Provide the (x, y) coordinate of the cell's center where the given text is located.  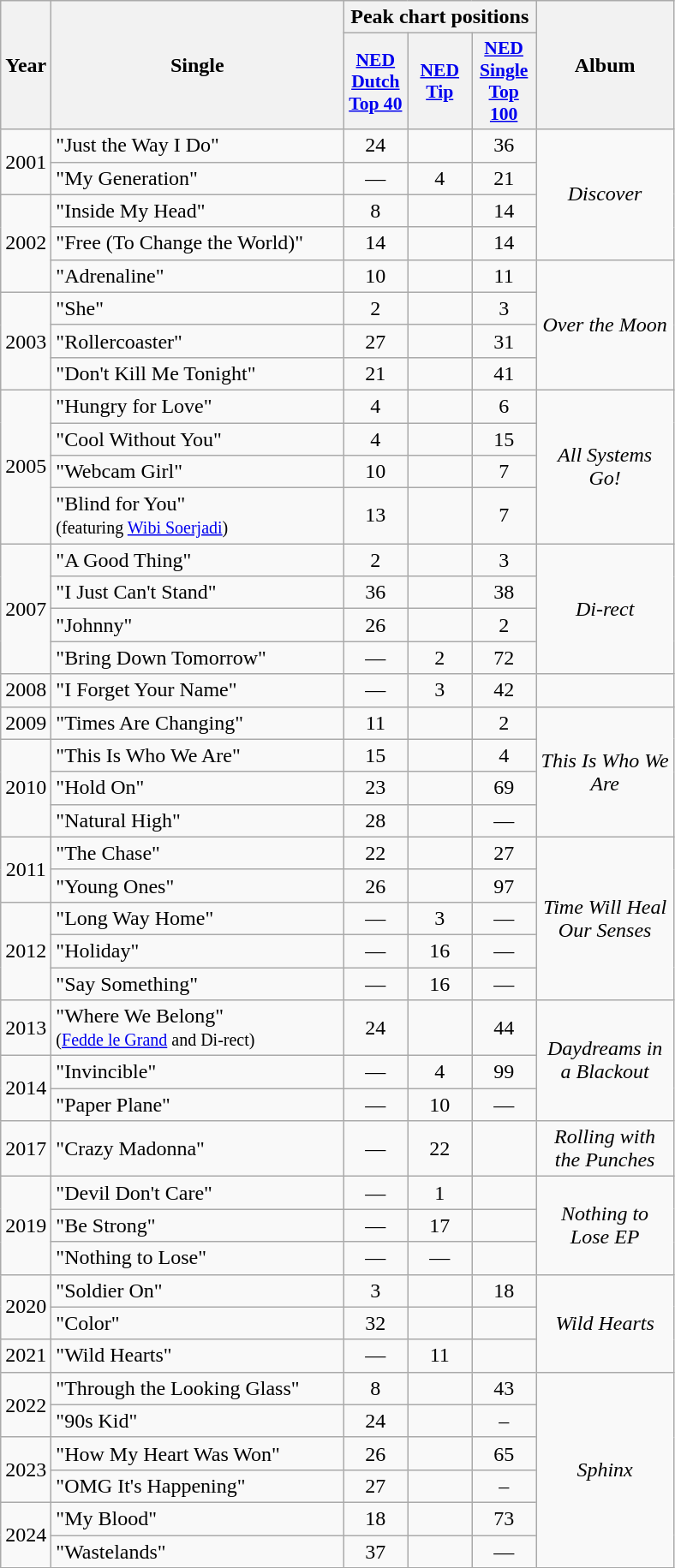
13 (375, 516)
37 (375, 1551)
NEDTip (440, 81)
"OMG It's Happening" (197, 1486)
Rolling with the Punches (605, 1149)
2007 (26, 609)
2003 (26, 341)
"Holiday" (197, 951)
"Nothing to Lose" (197, 1258)
"My Blood" (197, 1518)
2017 (26, 1149)
Peak chart positions (440, 17)
"Devil Don't Care" (197, 1193)
6 (504, 406)
41 (504, 373)
"Paper Plane" (197, 1105)
32 (375, 1323)
"Color" (197, 1323)
All Systems Go! (605, 466)
17 (440, 1225)
"The Chase" (197, 853)
43 (504, 1388)
"She" (197, 308)
"Free (To Change the World)" (197, 243)
2013 (26, 1028)
"I Just Can't Stand" (197, 593)
"I Forget Your Name" (197, 690)
"Johnny" (197, 625)
"Be Strong" (197, 1225)
1 (440, 1193)
"Say Something" (197, 984)
"Blind for You"(featuring Wibi Soerjadi) (197, 516)
"Webcam Girl" (197, 472)
Sphinx (605, 1470)
Daydreams in a Blackout (605, 1060)
"A Good Thing" (197, 560)
Di-rect (605, 609)
65 (504, 1453)
"90s Kid" (197, 1421)
97 (504, 885)
"Times Are Changing" (197, 723)
2023 (26, 1470)
"Hold On" (197, 788)
"Soldier On" (197, 1291)
"How My Heart Was Won" (197, 1453)
2012 (26, 951)
72 (504, 658)
NEDDutch Top 40 (375, 81)
99 (504, 1072)
Time Will Heal Our Senses (605, 918)
73 (504, 1518)
Wild Hearts (605, 1323)
"Young Ones" (197, 885)
"Rollercoaster" (197, 341)
"Where We Belong"(Fedde le Grand and Di-rect) (197, 1028)
"This Is Who We Are" (197, 755)
42 (504, 690)
38 (504, 593)
"Invincible" (197, 1072)
"Adrenaline" (197, 276)
"My Generation" (197, 178)
2008 (26, 690)
2024 (26, 1535)
"Cool Without You" (197, 439)
Album (605, 65)
Year (26, 65)
"Natural High" (197, 820)
31 (504, 341)
28 (375, 820)
"Inside My Head" (197, 211)
23 (375, 788)
NEDSingle Top 100 (504, 81)
This Is Who We Are (605, 772)
"Wastelands" (197, 1551)
44 (504, 1028)
2014 (26, 1088)
"Don't Kill Me Tonight" (197, 373)
2022 (26, 1404)
Single (197, 65)
2021 (26, 1356)
"Bring Down Tomorrow" (197, 658)
"Through the Looking Glass" (197, 1388)
2009 (26, 723)
Over the Moon (605, 325)
"Long Way Home" (197, 918)
2019 (26, 1225)
2001 (26, 162)
2010 (26, 788)
"Just the Way I Do" (197, 146)
"Crazy Madonna" (197, 1149)
2011 (26, 869)
"Hungry for Love" (197, 406)
Nothing to Lose EP (605, 1225)
2020 (26, 1307)
69 (504, 788)
"Wild Hearts" (197, 1356)
2002 (26, 243)
2005 (26, 466)
Discover (605, 194)
